Provide the [x, y] coordinate of the cell's center where the given text is located.  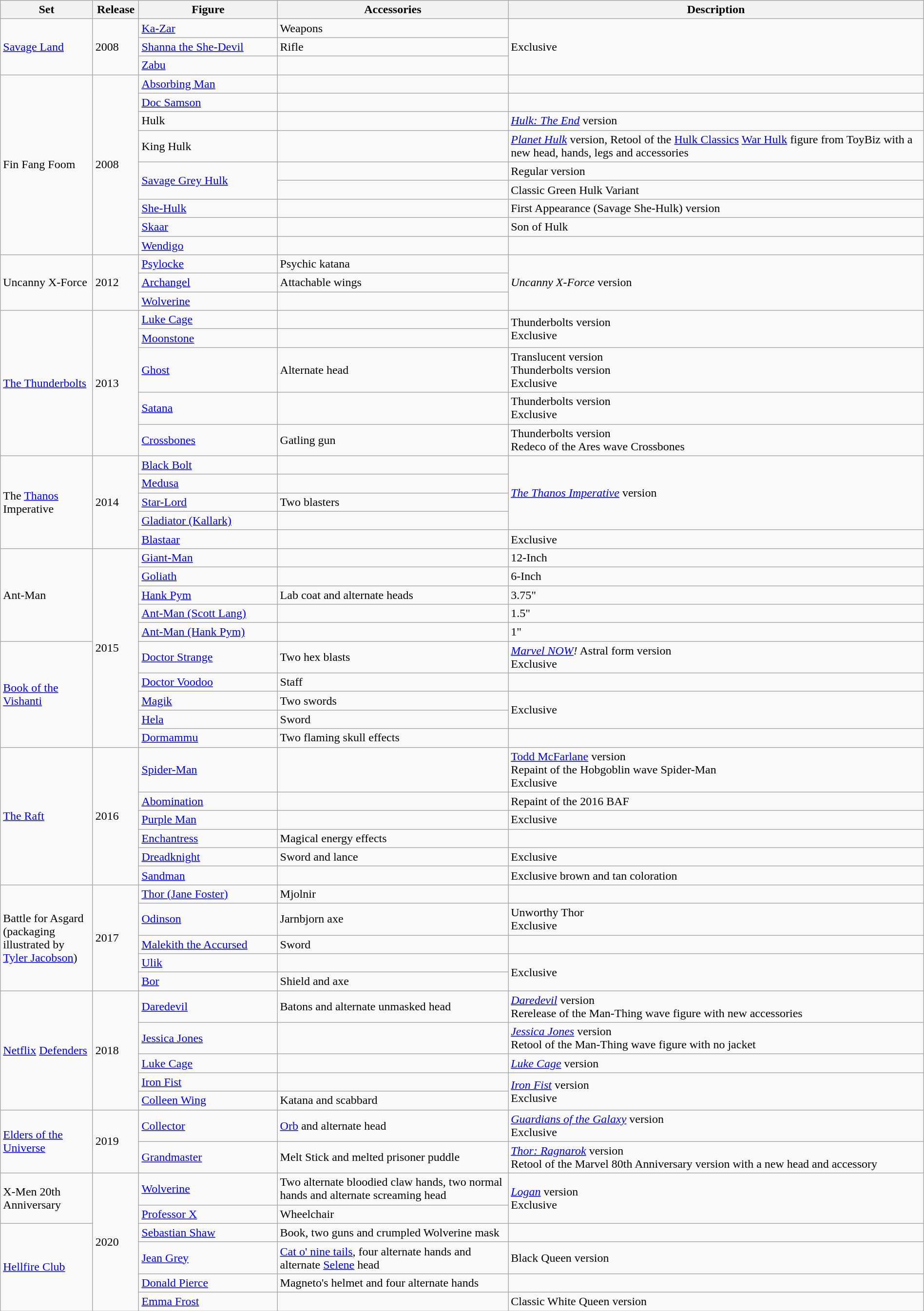
Katana and scabbard [393, 1100]
Psylocke [208, 264]
Hellfire Club [47, 1267]
Wheelchair [393, 1214]
Luke Cage version [716, 1063]
Collector [208, 1126]
Doc Samson [208, 102]
Todd McFarlane versionRepaint of the Hobgoblin wave Spider-ManExclusive [716, 770]
X-Men 20th Anniversary [47, 1198]
Set [47, 10]
Son of Hulk [716, 227]
12-Inch [716, 558]
Netflix Defenders [47, 1050]
Hulk [208, 121]
1" [716, 632]
She-Hulk [208, 208]
Abomination [208, 801]
Exclusive brown and tan coloration [716, 875]
Ant-Man (Hank Pym) [208, 632]
Accessories [393, 10]
Uncanny X-Force [47, 283]
Crossbones [208, 440]
Bor [208, 982]
Ghost [208, 370]
Ka-Zar [208, 28]
Rifle [393, 47]
2017 [116, 938]
Two alternate bloodied claw hands, two normal hands and alternate screaming head [393, 1189]
Dreadknight [208, 857]
Melt Stick and melted prisoner puddle [393, 1157]
Thor (Jane Foster) [208, 894]
Gatling gun [393, 440]
Release [116, 10]
Ulik [208, 963]
Thor: Ragnarok versionRetool of the Marvel 80th Anniversary version with a new head and accessory [716, 1157]
Orb and alternate head [393, 1126]
1.5" [716, 614]
2016 [116, 816]
2014 [116, 502]
Shanna the She-Devil [208, 47]
Jessica Jones [208, 1038]
Goliath [208, 576]
Staff [393, 682]
2019 [116, 1141]
Translucent versionThunderbolts versionExclusive [716, 370]
Black Bolt [208, 465]
Star-Lord [208, 502]
Ant-Man [47, 595]
The Thanos Imperative [47, 502]
Classic White Queen version [716, 1301]
Professor X [208, 1214]
Enchantress [208, 838]
The Raft [47, 816]
Alternate head [393, 370]
Skaar [208, 227]
Zabu [208, 65]
Satana [208, 408]
Description [716, 10]
Dormammu [208, 738]
Cat o' nine tails, four alternate hands and alternate Selene head [393, 1257]
Emma Frost [208, 1301]
Magical energy effects [393, 838]
Hela [208, 719]
Attachable wings [393, 283]
Elders of the Universe [47, 1141]
Book, two guns and crumpled Wolverine mask [393, 1233]
Savage Land [47, 47]
Classic Green Hulk Variant [716, 190]
First Appearance (Savage She-Hulk) version [716, 208]
Sebastian Shaw [208, 1233]
Batons and alternate unmasked head [393, 1007]
Shield and axe [393, 982]
Two swords [393, 701]
Book of the Vishanti [47, 694]
Odinson [208, 919]
Sword and lance [393, 857]
Absorbing Man [208, 84]
Thunderbolts versionRedeco of the Ares wave Crossbones [716, 440]
Repaint of the 2016 BAF [716, 801]
Fin Fang Foom [47, 165]
King Hulk [208, 146]
6-Inch [716, 576]
Marvel NOW! Astral form versionExclusive [716, 657]
The Thunderbolts [47, 383]
Two blasters [393, 502]
Colleen Wing [208, 1100]
Daredevil versionRerelease of the Man-Thing wave figure with new accessories [716, 1007]
Archangel [208, 283]
Moonstone [208, 338]
Psychic katana [393, 264]
Doctor Voodoo [208, 682]
Hulk: The End version [716, 121]
Weapons [393, 28]
Magik [208, 701]
Lab coat and alternate heads [393, 595]
Doctor Strange [208, 657]
Uncanny X-Force version [716, 283]
2020 [116, 1242]
Medusa [208, 483]
Battle for Asgard (packaging illustrated by Tyler Jacobson) [47, 938]
2013 [116, 383]
Malekith the Accursed [208, 944]
Iron Fist [208, 1082]
Jean Grey [208, 1257]
Donald Pierce [208, 1283]
Hank Pym [208, 595]
Blastaar [208, 539]
Jarnbjorn axe [393, 919]
Mjolnir [393, 894]
2018 [116, 1050]
Daredevil [208, 1007]
Savage Grey Hulk [208, 180]
Guardians of the Galaxy versionExclusive [716, 1126]
2015 [116, 648]
Regular version [716, 171]
Ant-Man (Scott Lang) [208, 614]
Jessica Jones versionRetool of the Man-Thing wave figure with no jacket [716, 1038]
Planet Hulk version, Retool of the Hulk Classics War Hulk figure from ToyBiz with a new head, hands, legs and accessories [716, 146]
Spider-Man [208, 770]
Logan versionExclusive [716, 1198]
Giant-Man [208, 558]
Two flaming skull effects [393, 738]
3.75" [716, 595]
Black Queen version [716, 1257]
Grandmaster [208, 1157]
The Thanos Imperative version [716, 493]
Gladiator (Kallark) [208, 521]
Purple Man [208, 820]
Figure [208, 10]
Two hex blasts [393, 657]
Wendigo [208, 245]
Magneto's helmet and four alternate hands [393, 1283]
Unworthy ThorExclusive [716, 919]
2012 [116, 283]
Iron Fist versionExclusive [716, 1091]
Sandman [208, 875]
